Output the (X, Y) coordinate of the center of the cell containing the given text.  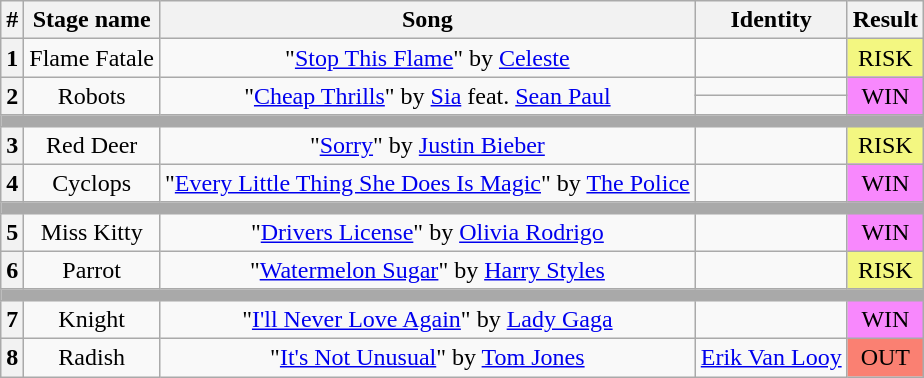
Miss Kitty (92, 232)
1 (12, 58)
6 (12, 270)
"Sorry" by Justin Bieber (428, 145)
"Watermelon Sugar" by Harry Styles (428, 270)
"Cheap Thrills" by Sia feat. Sean Paul (428, 96)
3 (12, 145)
8 (12, 357)
7 (12, 319)
Stage name (92, 20)
# (12, 20)
Erik Van Looy (771, 357)
"It's Not Unusual" by Tom Jones (428, 357)
"Drivers License" by Olivia Rodrigo (428, 232)
Song (428, 20)
Red Deer (92, 145)
OUT (885, 357)
5 (12, 232)
2 (12, 96)
4 (12, 183)
"Stop This Flame" by Celeste (428, 58)
"I'll Never Love Again" by Lady Gaga (428, 319)
Cyclops (92, 183)
Result (885, 20)
Flame Fatale (92, 58)
Knight (92, 319)
Identity (771, 20)
"Every Little Thing She Does Is Magic" by The Police (428, 183)
Robots (92, 96)
Radish (92, 357)
Parrot (92, 270)
